Capture the cell that displays the provided text and extract its [x, y] central coordinate. 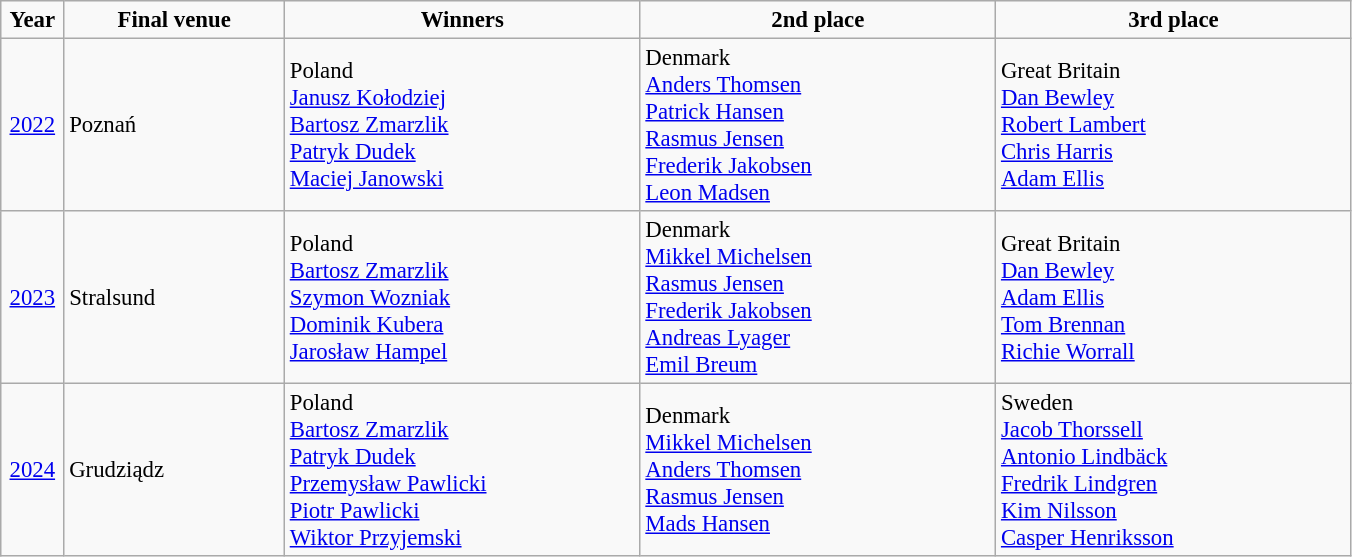
Winners [462, 20]
PolandJanusz KołodziejBartosz ZmarzlikPatryk DudekMaciej Janowski [462, 126]
DenmarkMikkel MichelsenRasmus JensenFrederik JakobsenAndreas LyagerEmil Breum [818, 298]
DenmarkMikkel MichelsenAnders ThomsenRasmus JensenMads Hansen [818, 470]
2nd place [818, 20]
SwedenJacob ThorssellAntonio LindbäckFredrik LindgrenKim NilssonCasper Henriksson [1174, 470]
2024 [32, 470]
2022 [32, 126]
Stralsund [174, 298]
3rd place [1174, 20]
2023 [32, 298]
Year [32, 20]
Great BritainDan BewleyAdam EllisTom BrennanRichie Worrall [1174, 298]
DenmarkAnders ThomsenPatrick HansenRasmus JensenFrederik JakobsenLeon Madsen [818, 126]
Poznań [174, 126]
Grudziądz [174, 470]
Final venue [174, 20]
PolandBartosz ZmarzlikPatryk DudekPrzemysław PawlickiPiotr PawlickiWiktor Przyjemski [462, 470]
Great BritainDan BewleyRobert LambertChris HarrisAdam Ellis [1174, 126]
PolandBartosz ZmarzlikSzymon WozniakDominik KuberaJarosław Hampel [462, 298]
